Provide the [x, y] coordinate of the cell's center where the given text is located.  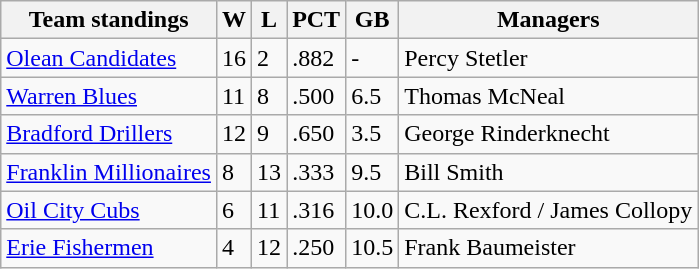
Warren Blues [109, 96]
Bill Smith [548, 172]
Thomas McNeal [548, 96]
L [270, 20]
.250 [316, 248]
.882 [316, 58]
.316 [316, 210]
Managers [548, 20]
Oil City Cubs [109, 210]
10.0 [372, 210]
4 [234, 248]
George Rinderknecht [548, 134]
6 [234, 210]
Frank Baumeister [548, 248]
13 [270, 172]
3.5 [372, 134]
16 [234, 58]
- [372, 58]
Olean Candidates [109, 58]
Team standings [109, 20]
.333 [316, 172]
6.5 [372, 96]
10.5 [372, 248]
Franklin Millionaires [109, 172]
PCT [316, 20]
.650 [316, 134]
2 [270, 58]
Bradford Drillers [109, 134]
Erie Fishermen [109, 248]
9 [270, 134]
.500 [316, 96]
C.L. Rexford / James Collopy [548, 210]
GB [372, 20]
W [234, 20]
Percy Stetler [548, 58]
9.5 [372, 172]
